Identify which cell holds the provided text, then report its (X, Y) central coordinate. 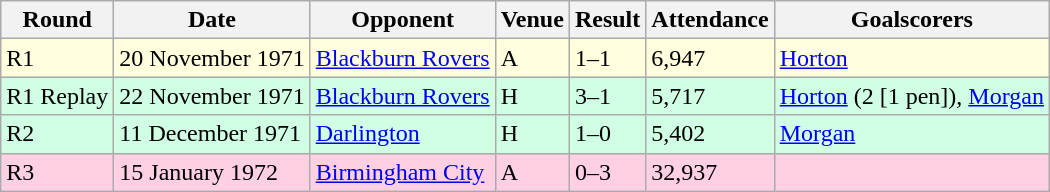
R1 Replay (58, 96)
5,717 (710, 96)
Round (58, 20)
32,937 (710, 172)
20 November 1971 (212, 58)
Birmingham City (402, 172)
Venue (532, 20)
Goalscorers (912, 20)
R3 (58, 172)
15 January 1972 (212, 172)
Opponent (402, 20)
3–1 (607, 96)
6,947 (710, 58)
Darlington (402, 134)
Morgan (912, 134)
R1 (58, 58)
Horton (2 [1 pen]), Morgan (912, 96)
Result (607, 20)
0–3 (607, 172)
11 December 1971 (212, 134)
R2 (58, 134)
5,402 (710, 134)
Attendance (710, 20)
1–0 (607, 134)
1–1 (607, 58)
Horton (912, 58)
22 November 1971 (212, 96)
Date (212, 20)
